Identify which cell holds the provided text, then report its [X, Y] central coordinate. 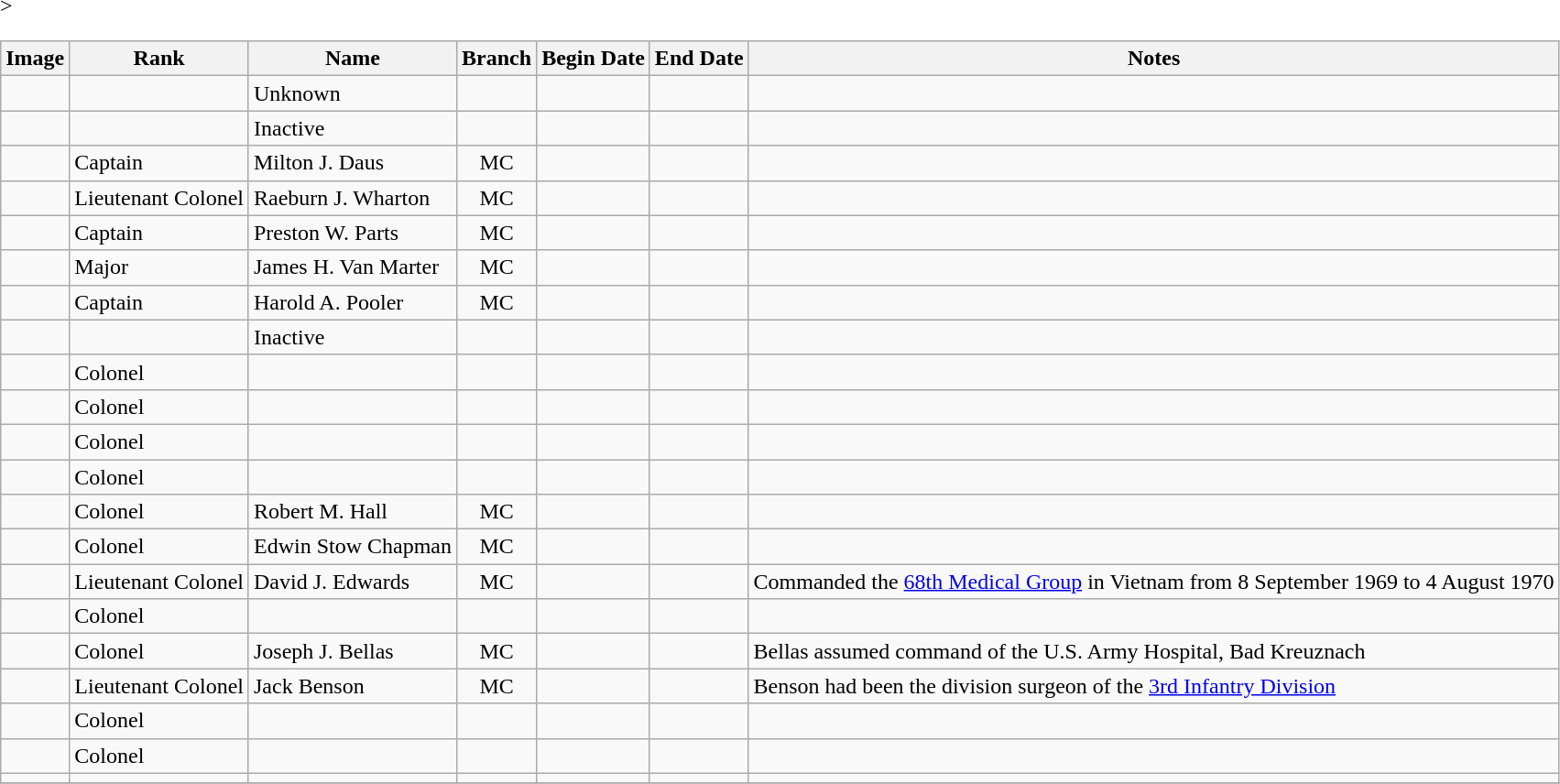
Joseph J. Bellas [352, 651]
Major [159, 267]
Image [35, 59]
Milton J. Daus [352, 163]
Name [352, 59]
End Date [699, 59]
Branch [496, 59]
Preston W. Parts [352, 233]
James H. Van Marter [352, 267]
Notes [1154, 59]
Raeburn J. Wharton [352, 198]
Edwin Stow Chapman [352, 547]
Commanded the 68th Medical Group in Vietnam from 8 September 1969 to 4 August 1970 [1154, 582]
Rank [159, 59]
Jack Benson [352, 686]
Bellas assumed command of the U.S. Army Hospital, Bad Kreuznach [1154, 651]
Benson had been the division surgeon of the 3rd Infantry Division [1154, 686]
David J. Edwards [352, 582]
Begin Date [594, 59]
Robert M. Hall [352, 512]
Harold A. Pooler [352, 302]
Unknown [352, 93]
